Identify which cell holds the provided text, then report its [X, Y] central coordinate. 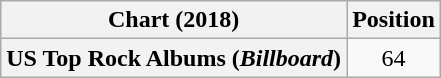
Chart (2018) [174, 20]
64 [394, 58]
Position [394, 20]
US Top Rock Albums (Billboard) [174, 58]
